Capture the cell that displays the provided text and extract its [X, Y] central coordinate. 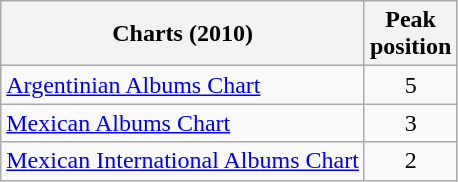
3 [410, 123]
Charts (2010) [183, 34]
Mexican Albums Chart [183, 123]
2 [410, 161]
Argentinian Albums Chart [183, 85]
5 [410, 85]
Mexican International Albums Chart [183, 161]
Peakposition [410, 34]
